Output the [x, y] coordinate of the center of the cell containing the given text.  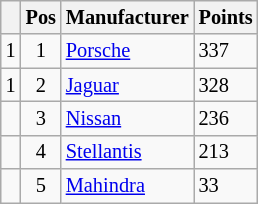
328 [226, 85]
3 [41, 118]
Nissan [128, 118]
33 [226, 186]
5 [41, 186]
Pos [41, 17]
Points [226, 17]
213 [226, 152]
Porsche [128, 51]
4 [41, 152]
Stellantis [128, 152]
337 [226, 51]
Mahindra [128, 186]
Manufacturer [128, 17]
2 [41, 85]
236 [226, 118]
Jaguar [128, 85]
